Determine the (X, Y) coordinate at the center of the cell enclosing the given text.  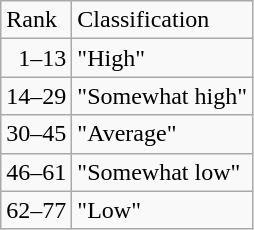
"Somewhat low" (162, 172)
1–13 (36, 58)
"Average" (162, 134)
"High" (162, 58)
Classification (162, 20)
Rank (36, 20)
30–45 (36, 134)
14–29 (36, 96)
"Somewhat high" (162, 96)
62–77 (36, 210)
46–61 (36, 172)
"Low" (162, 210)
